Scan for the cell matching the given text and deliver its (X, Y) coordinate at center. 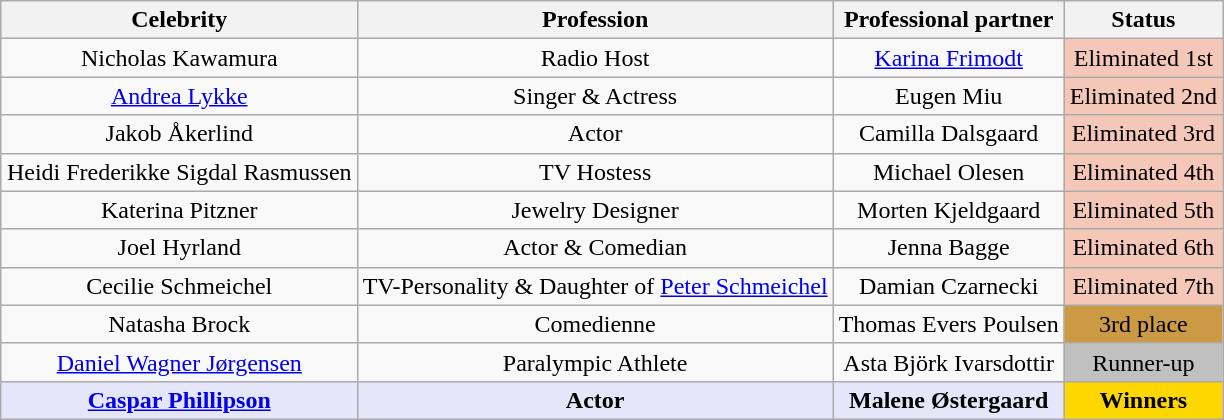
Jewelry Designer (595, 210)
Eliminated 2nd (1143, 96)
Eliminated 3rd (1143, 134)
Damian Czarnecki (948, 286)
Eliminated 6th (1143, 248)
Malene Østergaard (948, 400)
Andrea Lykke (179, 96)
Natasha Brock (179, 324)
Runner-up (1143, 362)
Radio Host (595, 58)
Profession (595, 20)
Eliminated 1st (1143, 58)
Cecilie Schmeichel (179, 286)
Actor & Comedian (595, 248)
Winners (1143, 400)
Daniel Wagner Jørgensen (179, 362)
Eliminated 4th (1143, 172)
3rd place (1143, 324)
Morten Kjeldgaard (948, 210)
Comedienne (595, 324)
Professional partner (948, 20)
Jakob Åkerlind (179, 134)
Eliminated 7th (1143, 286)
Paralympic Athlete (595, 362)
Thomas Evers Poulsen (948, 324)
Heidi Frederikke Sigdal Rasmussen (179, 172)
Karina Frimodt (948, 58)
Michael Olesen (948, 172)
Asta Björk Ivarsdottir (948, 362)
Joel Hyrland (179, 248)
TV Hostess (595, 172)
Jenna Bagge (948, 248)
Camilla Dalsgaard (948, 134)
Singer & Actress (595, 96)
Status (1143, 20)
Celebrity (179, 20)
Caspar Phillipson (179, 400)
TV-Personality & Daughter of Peter Schmeichel (595, 286)
Eliminated 5th (1143, 210)
Eugen Miu (948, 96)
Nicholas Kawamura (179, 58)
Katerina Pitzner (179, 210)
